Capture the cell that displays the provided text and extract its [X, Y] central coordinate. 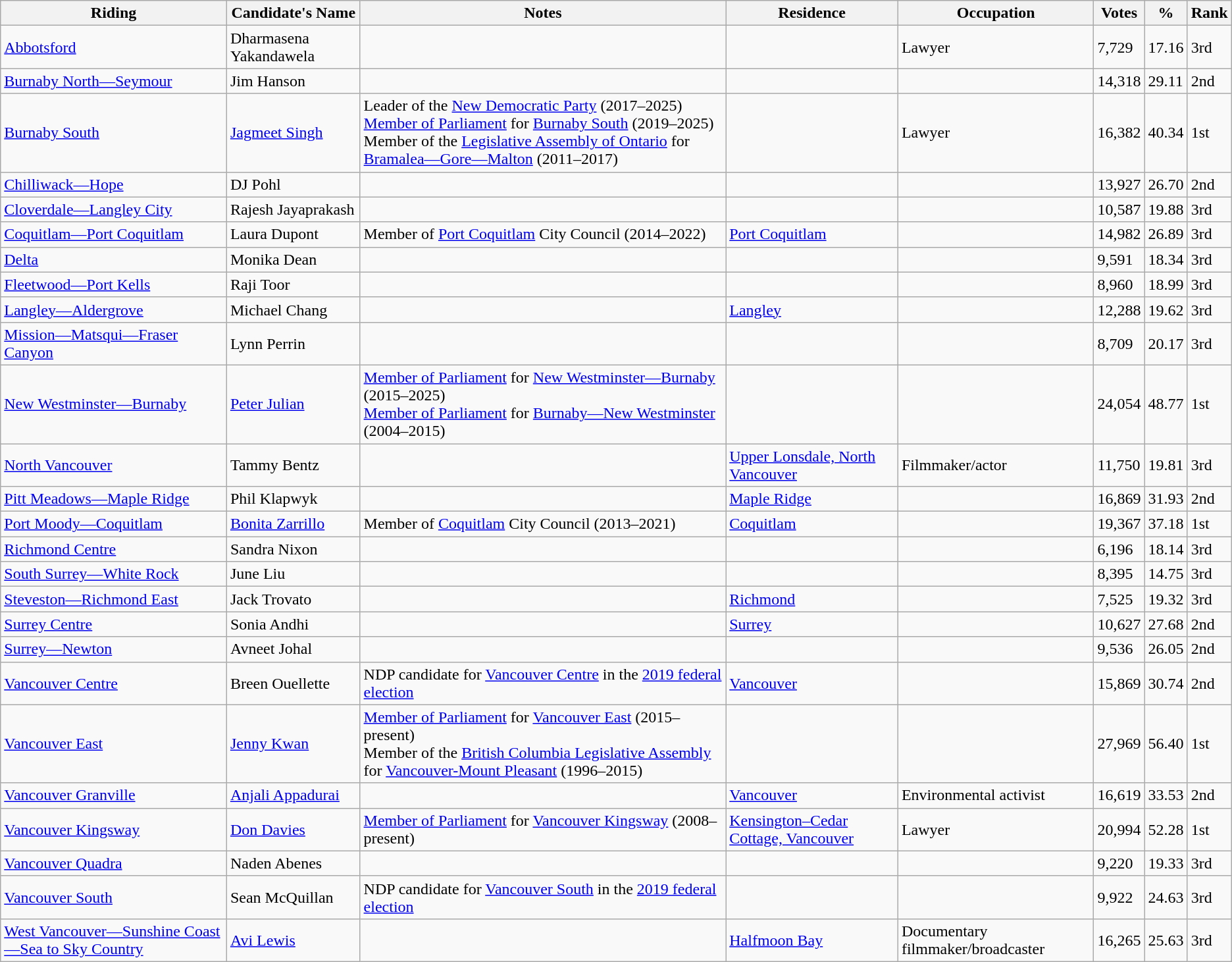
Michael Chang [294, 309]
9,536 [1119, 649]
Member of Coquitlam City Council (2013–2021) [543, 524]
37.18 [1166, 524]
16,265 [1119, 940]
Sean McQuillan [294, 897]
Member of Port Coquitlam City Council (2014–2022) [543, 234]
Member of Parliament for Vancouver Kingsway (2008–present) [543, 830]
Avi Lewis [294, 940]
9,591 [1119, 259]
26.70 [1166, 184]
Coquitlam [812, 524]
Don Davies [294, 830]
NDP candidate for Vancouver Centre in the 2019 federal election [543, 683]
Sandra Nixon [294, 549]
11,750 [1119, 465]
Anjali Appadurai [294, 795]
Sonia Andhi [294, 624]
52.28 [1166, 830]
18.14 [1166, 549]
Halfmoon Bay [812, 940]
Candidate's Name [294, 13]
Port Moody—Coquitlam [114, 524]
14,318 [1119, 81]
Richmond Centre [114, 549]
26.05 [1166, 649]
19.81 [1166, 465]
9,220 [1119, 863]
Surrey—Newton [114, 649]
19.62 [1166, 309]
20.17 [1166, 344]
Monika Dean [294, 259]
North Vancouver [114, 465]
Mission—Matsqui—Fraser Canyon [114, 344]
Vancouver East [114, 744]
NDP candidate for Vancouver South in the 2019 federal election [543, 897]
18.34 [1166, 259]
Member of Parliament for New Westminster—Burnaby (2015–2025) Member of Parliament for Burnaby—New Westminster (2004–2015) [543, 404]
Jack Trovato [294, 599]
29.11 [1166, 81]
Maple Ridge [812, 499]
Vancouver Granville [114, 795]
Dharmasena Yakandawela [294, 47]
10,627 [1119, 624]
Chilliwack—Hope [114, 184]
Vancouver Kingsway [114, 830]
12,288 [1119, 309]
9,922 [1119, 897]
Tammy Bentz [294, 465]
Rank [1210, 13]
18.99 [1166, 284]
26.89 [1166, 234]
Breen Ouellette [294, 683]
16,619 [1119, 795]
Coquitlam—Port Coquitlam [114, 234]
10,587 [1119, 209]
Lynn Perrin [294, 344]
Occupation [996, 13]
15,869 [1119, 683]
% [1166, 13]
Bonita Zarrillo [294, 524]
Documentary filmmaker/broadcaster [996, 940]
Burnaby North—Seymour [114, 81]
Phil Klapwyk [294, 499]
Pitt Meadows—Maple Ridge [114, 499]
Votes [1119, 13]
Burnaby South [114, 133]
56.40 [1166, 744]
Cloverdale—Langley City [114, 209]
Raji Toor [294, 284]
Steveston—Richmond East [114, 599]
14.75 [1166, 574]
South Surrey—White Rock [114, 574]
19.33 [1166, 863]
Port Coquitlam [812, 234]
Abbotsford [114, 47]
Vancouver South [114, 897]
Laura Dupont [294, 234]
27.68 [1166, 624]
Surrey Centre [114, 624]
19.32 [1166, 599]
Langley [812, 309]
Upper Lonsdale, North Vancouver [812, 465]
Vancouver Centre [114, 683]
8,709 [1119, 344]
Avneet Johal [294, 649]
40.34 [1166, 133]
16,382 [1119, 133]
Rajesh Jayaprakash [294, 209]
Riding [114, 13]
24.63 [1166, 897]
14,982 [1119, 234]
17.16 [1166, 47]
7,729 [1119, 47]
Notes [543, 13]
June Liu [294, 574]
West Vancouver—Sunshine Coast—Sea to Sky Country [114, 940]
Residence [812, 13]
Environmental activist [996, 795]
Peter Julian [294, 404]
New Westminster—Burnaby [114, 404]
Fleetwood—Port Kells [114, 284]
Surrey [812, 624]
33.53 [1166, 795]
Member of Parliament for Vancouver East (2015–present) Member of the British Columbia Legislative Assembly for Vancouver-Mount Pleasant (1996–2015) [543, 744]
Jim Hanson [294, 81]
8,395 [1119, 574]
48.77 [1166, 404]
Kensington–Cedar Cottage, Vancouver [812, 830]
20,994 [1119, 830]
Naden Abenes [294, 863]
24,054 [1119, 404]
30.74 [1166, 683]
31.93 [1166, 499]
Vancouver Quadra [114, 863]
13,927 [1119, 184]
Langley—Aldergrove [114, 309]
19.88 [1166, 209]
6,196 [1119, 549]
Richmond [812, 599]
Filmmaker/actor [996, 465]
Delta [114, 259]
Jenny Kwan [294, 744]
25.63 [1166, 940]
8,960 [1119, 284]
27,969 [1119, 744]
Jagmeet Singh [294, 133]
7,525 [1119, 599]
16,869 [1119, 499]
DJ Pohl [294, 184]
19,367 [1119, 524]
